Search for the cell housing the specified text and yield its (x, y) center coordinate. 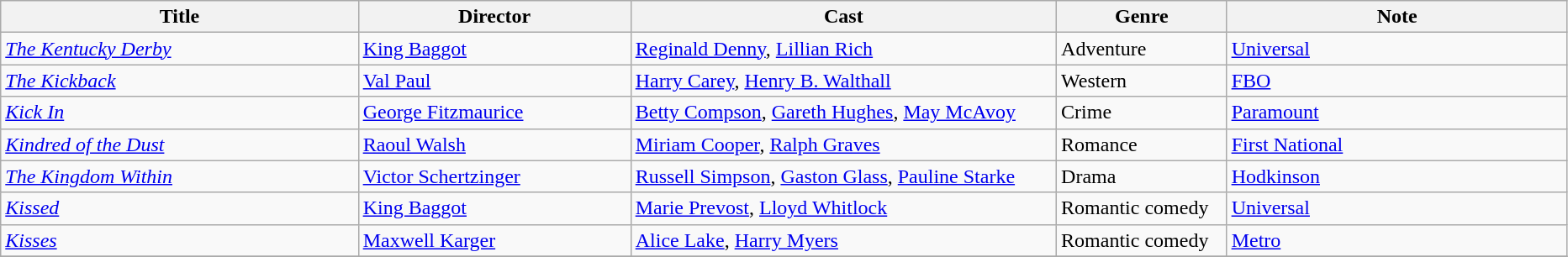
Marie Prevost, Lloyd Whitlock (843, 208)
Western (1142, 81)
Cast (843, 17)
Kisses (180, 240)
Genre (1142, 17)
Metro (1397, 240)
Harry Carey, Henry B. Walthall (843, 81)
Raoul Walsh (494, 144)
Adventure (1142, 49)
The Kingdom Within (180, 176)
The Kickback (180, 81)
Kissed (180, 208)
Maxwell Karger (494, 240)
The Kentucky Derby (180, 49)
FBO (1397, 81)
Victor Schertzinger (494, 176)
Drama (1142, 176)
Note (1397, 17)
Val Paul (494, 81)
Kick In (180, 113)
Title (180, 17)
Miriam Cooper, Ralph Graves (843, 144)
Kindred of the Dust (180, 144)
Romance (1142, 144)
First National (1397, 144)
Hodkinson (1397, 176)
George Fitzmaurice (494, 113)
Russell Simpson, Gaston Glass, Pauline Starke (843, 176)
Alice Lake, Harry Myers (843, 240)
Betty Compson, Gareth Hughes, May McAvoy (843, 113)
Director (494, 17)
Reginald Denny, Lillian Rich (843, 49)
Crime (1142, 113)
Paramount (1397, 113)
